Provide the [x, y] coordinate of the cell's center where the given text is located.  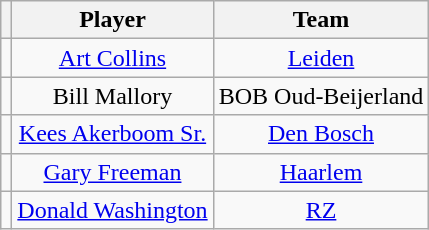
Den Bosch [321, 134]
Haarlem [321, 172]
Leiden [321, 58]
Bill Mallory [112, 96]
Kees Akerboom Sr. [112, 134]
RZ [321, 210]
Donald Washington [112, 210]
Team [321, 20]
BOB Oud-Beijerland [321, 96]
Gary Freeman [112, 172]
Player [112, 20]
Art Collins [112, 58]
